Find where the given text appears and provide that cell's center as (x, y) coordinate. 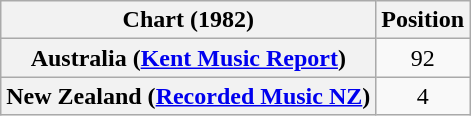
4 (423, 96)
New Zealand (Recorded Music NZ) (188, 96)
Australia (Kent Music Report) (188, 58)
92 (423, 58)
Chart (1982) (188, 20)
Position (423, 20)
